Output the [X, Y] coordinate of the center of the cell containing the given text.  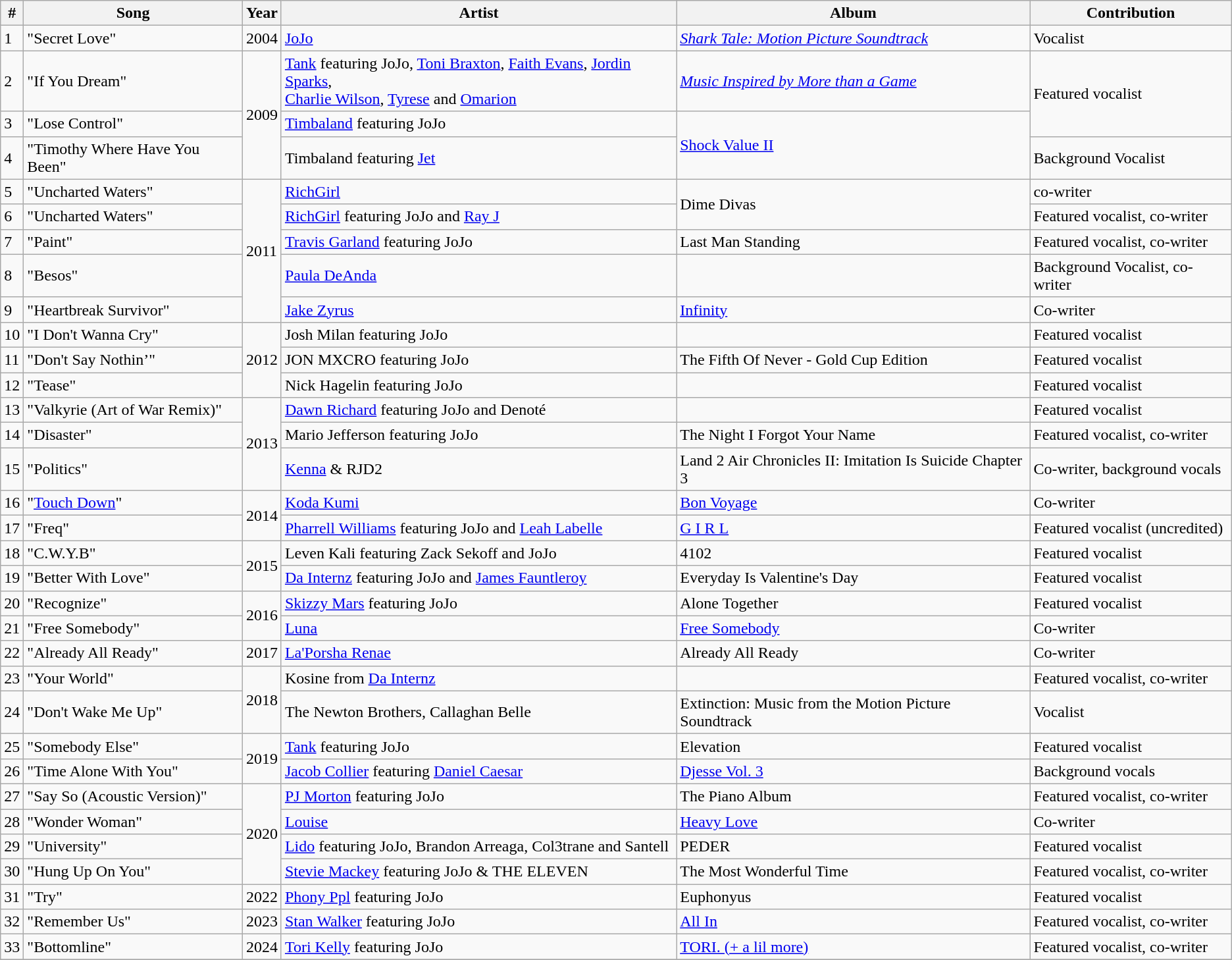
Kenna & RJD2 [478, 469]
16 [12, 503]
"Free Somebody" [133, 628]
"Say So (Acoustic Version)" [133, 796]
24 [12, 712]
8 [12, 275]
"Politics" [133, 469]
The Piano Album [853, 796]
Artist [478, 13]
2022 [262, 897]
Shock Value II [853, 145]
RichGirl featuring JoJo and Ray J [478, 217]
Stevie Mackey featuring JoJo & THE ELEVEN [478, 872]
"Freq" [133, 528]
Last Man Standing [853, 242]
5 [12, 192]
3 [12, 124]
22 [12, 653]
2017 [262, 653]
Extinction: Music from the Motion Picture Soundtrack [853, 712]
4102 [853, 553]
31 [12, 897]
30 [12, 872]
Leven Kali featuring Zack Sekoff and JoJo [478, 553]
The Night I Forgot Your Name [853, 435]
The Most Wonderful Time [853, 872]
"Besos" [133, 275]
Alone Together [853, 603]
10 [12, 334]
13 [12, 410]
33 [12, 947]
"Paint" [133, 242]
"Disaster" [133, 435]
17 [12, 528]
"Lose Control" [133, 124]
Stan Walker featuring JoJo [478, 922]
"Your World" [133, 678]
Bon Voyage [853, 503]
20 [12, 603]
Jacob Collier featuring Daniel Caesar [478, 771]
TORI. (+ a lil more) [853, 947]
25 [12, 746]
Co-writer, background vocals [1131, 469]
19 [12, 578]
"Timothy Where Have You Been" [133, 158]
Background Vocalist [1131, 158]
7 [12, 242]
6 [12, 217]
4 [12, 158]
Already All Ready [853, 653]
PEDER [853, 847]
"Tease" [133, 385]
"Touch Down" [133, 503]
2014 [262, 516]
Euphonyus [853, 897]
Heavy Love [853, 821]
21 [12, 628]
"Hung Up On You" [133, 872]
"Recognize" [133, 603]
"Wonder Woman" [133, 821]
2023 [262, 922]
Phony Ppl featuring JoJo [478, 897]
2009 [262, 115]
Song [133, 13]
"Already All Ready" [133, 653]
Shark Tale: Motion Picture Soundtrack [853, 38]
Paula DeAnda [478, 275]
28 [12, 821]
Infinity [853, 309]
Tank featuring JoJo [478, 746]
26 [12, 771]
"University" [133, 847]
Skizzy Mars featuring JoJo [478, 603]
co-writer [1131, 192]
2012 [262, 360]
Luna [478, 628]
27 [12, 796]
Timbaland featuring Jet [478, 158]
Josh Milan featuring JoJo [478, 334]
JoJo [478, 38]
Background vocals [1131, 771]
Album [853, 13]
"Try" [133, 897]
Music Inspired by More than a Game [853, 81]
Dime Divas [853, 204]
La'Porsha Renae [478, 653]
2016 [262, 616]
"Somebody Else" [133, 746]
2019 [262, 759]
Free Somebody [853, 628]
"C.W.Y.B" [133, 553]
2024 [262, 947]
Background Vocalist, co-writer [1131, 275]
Da Internz featuring JoJo and James Fauntleroy [478, 578]
"Remember Us" [133, 922]
2018 [262, 699]
The Fifth Of Never - Gold Cup Edition [853, 360]
Mario Jefferson featuring JoJo [478, 435]
"Secret Love" [133, 38]
18 [12, 553]
Louise [478, 821]
"Bottomline" [133, 947]
RichGirl [478, 192]
Dawn Richard featuring JoJo and Denoté [478, 410]
14 [12, 435]
1 [12, 38]
"Heartbreak Survivor" [133, 309]
G I R L [853, 528]
Lido featuring JoJo, Brandon Arreaga, Col3trane and Santell [478, 847]
Pharrell Williams featuring JoJo and Leah Labelle [478, 528]
Timbaland featuring JoJo [478, 124]
15 [12, 469]
"Time Alone With You" [133, 771]
Elevation [853, 746]
"Valkyrie (Art of War Remix)" [133, 410]
Featured vocalist (uncredited) [1131, 528]
The Newton Brothers, Callaghan Belle [478, 712]
PJ Morton featuring JoJo [478, 796]
2 [12, 81]
Tori Kelly featuring JoJo [478, 947]
Nick Hagelin featuring JoJo [478, 385]
Travis Garland featuring JoJo [478, 242]
Contribution [1131, 13]
# [12, 13]
9 [12, 309]
23 [12, 678]
"Better With Love" [133, 578]
2020 [262, 834]
All In [853, 922]
2013 [262, 444]
"Don't Say Nothin’" [133, 360]
Jake Zyrus [478, 309]
Everyday Is Valentine's Day [853, 578]
"Don't Wake Me Up" [133, 712]
Year [262, 13]
Koda Kumi [478, 503]
JON MXCRO featuring JoJo [478, 360]
Djesse Vol. 3 [853, 771]
Kosine from Da Internz [478, 678]
2015 [262, 566]
Land 2 Air Chronicles II: Imitation Is Suicide Chapter 3 [853, 469]
2004 [262, 38]
2011 [262, 250]
29 [12, 847]
"If You Dream" [133, 81]
Tank featuring JoJo, Toni Braxton, Faith Evans, Jordin Sparks,Charlie Wilson, Tyrese and Omarion [478, 81]
12 [12, 385]
11 [12, 360]
"I Don't Wanna Cry" [133, 334]
32 [12, 922]
